Return [x, y] of the center of cell containing provided text 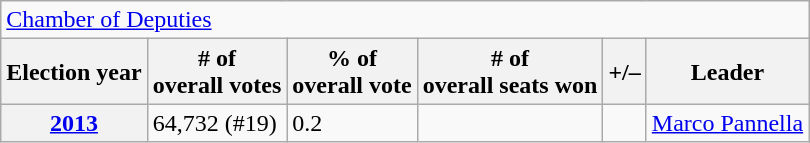
+/– [624, 72]
% ofoverall vote [352, 72]
Chamber of Deputies [405, 20]
Marco Pannella [727, 123]
0.2 [352, 123]
64,732 (#19) [217, 123]
2013 [74, 123]
Election year [74, 72]
# ofoverall votes [217, 72]
# ofoverall seats won [510, 72]
Leader [727, 72]
